Detect which cell encompasses the target text, then output its [x, y] center coordinate. 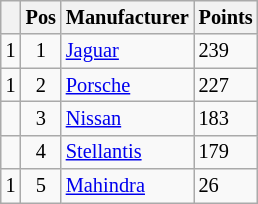
227 [226, 85]
Pos [41, 17]
Porsche [128, 85]
183 [226, 118]
Jaguar [128, 51]
5 [41, 186]
4 [41, 152]
2 [41, 85]
Mahindra [128, 186]
179 [226, 152]
239 [226, 51]
Nissan [128, 118]
26 [226, 186]
3 [41, 118]
Manufacturer [128, 17]
Points [226, 17]
Stellantis [128, 152]
